Scan for the cell matching the given text and deliver its (x, y) coordinate at center. 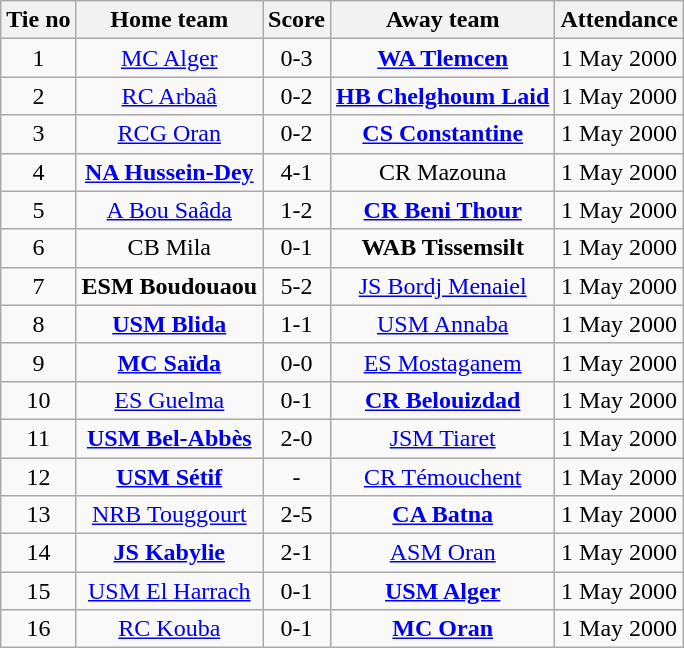
RCG Oran (169, 134)
2-1 (297, 553)
2-5 (297, 515)
CA Batna (442, 515)
NA Hussein-Dey (169, 172)
Score (297, 20)
CR Belouizdad (442, 400)
A Bou Saâda (169, 210)
6 (38, 248)
5-2 (297, 286)
USM Blida (169, 324)
9 (38, 362)
CS Constantine (442, 134)
5 (38, 210)
ES Guelma (169, 400)
MC Alger (169, 58)
12 (38, 477)
ES Mostaganem (442, 362)
RC Arbaâ (169, 96)
15 (38, 591)
USM Sétif (169, 477)
14 (38, 553)
USM Bel-Abbès (169, 438)
0-0 (297, 362)
16 (38, 629)
MC Saïda (169, 362)
ESM Boudouaou (169, 286)
JSM Tiaret (442, 438)
1-2 (297, 210)
1-1 (297, 324)
JS Kabylie (169, 553)
11 (38, 438)
USM Annaba (442, 324)
Tie no (38, 20)
CR Témouchent (442, 477)
Home team (169, 20)
RC Kouba (169, 629)
CB Mila (169, 248)
1 (38, 58)
CR Beni Thour (442, 210)
Attendance (619, 20)
13 (38, 515)
JS Bordj Menaiel (442, 286)
3 (38, 134)
0-3 (297, 58)
2-0 (297, 438)
10 (38, 400)
USM Alger (442, 591)
2 (38, 96)
ASM Oran (442, 553)
Away team (442, 20)
MC Oran (442, 629)
4-1 (297, 172)
CR Mazouna (442, 172)
WA Tlemcen (442, 58)
- (297, 477)
4 (38, 172)
USM El Harrach (169, 591)
8 (38, 324)
HB Chelghoum Laid (442, 96)
NRB Touggourt (169, 515)
7 (38, 286)
WAB Tissemsilt (442, 248)
